Search for the cell housing the specified text and yield its (x, y) center coordinate. 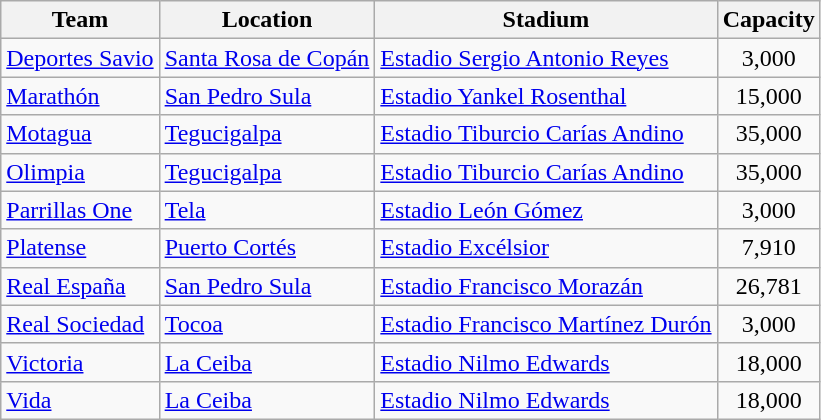
7,910 (768, 248)
Estadio Sergio Antonio Reyes (546, 58)
Santa Rosa de Copán (267, 58)
Victoria (80, 362)
Parrillas One (80, 210)
Olimpia (80, 172)
Motagua (80, 134)
Platense (80, 248)
Real Sociedad (80, 324)
Team (80, 20)
Real España (80, 286)
26,781 (768, 286)
Tela (267, 210)
Stadium (546, 20)
Capacity (768, 20)
Estadio Francisco Martínez Durón (546, 324)
Estadio Excélsior (546, 248)
Estadio Yankel Rosenthal (546, 96)
Estadio León Gómez (546, 210)
Vida (80, 400)
Deportes Savio (80, 58)
Estadio Francisco Morazán (546, 286)
Tocoa (267, 324)
Puerto Cortés (267, 248)
Location (267, 20)
15,000 (768, 96)
Marathón (80, 96)
